Pinpoint the cell where the given text exists, returning its (X, Y) midpoint coordinate. 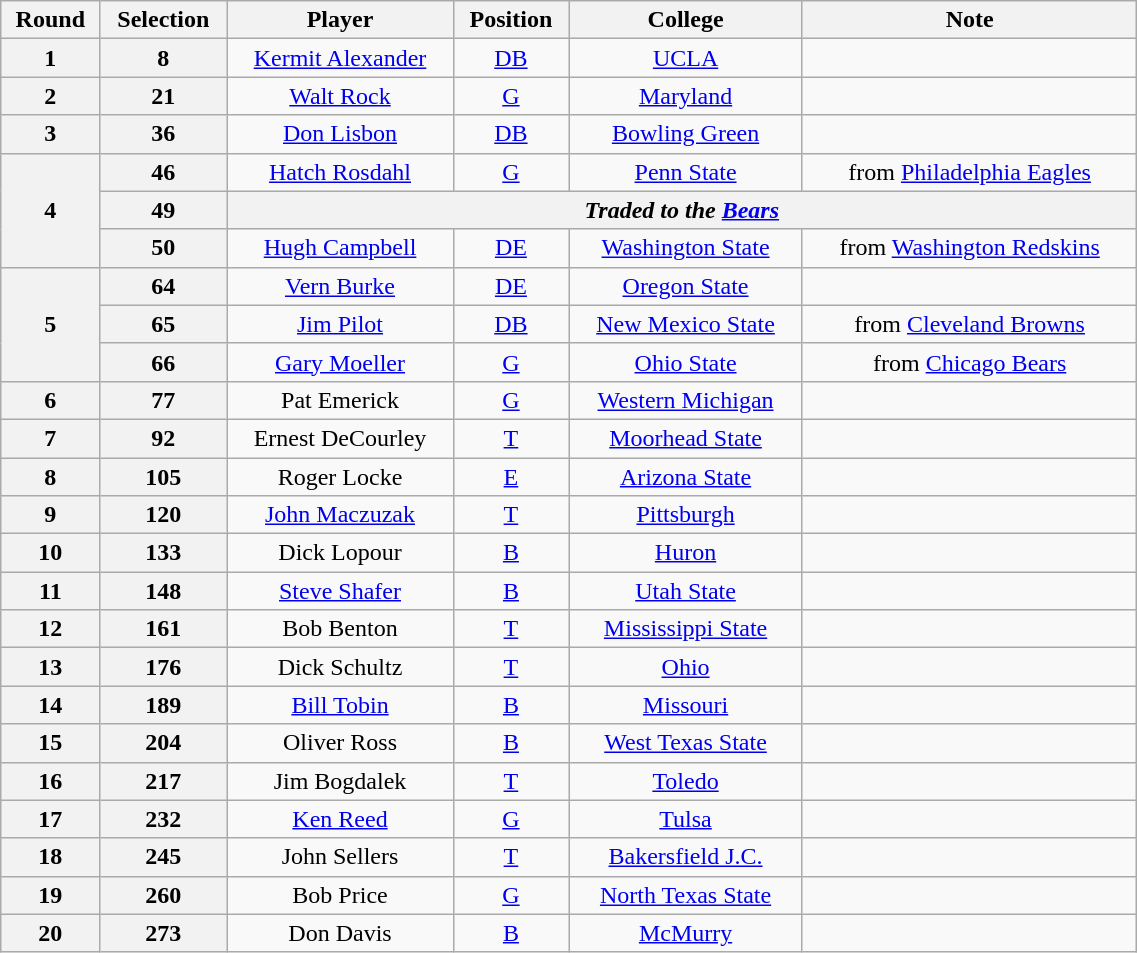
232 (164, 819)
Pat Emerick (340, 400)
64 (164, 286)
Ernest DeCourley (340, 438)
14 (50, 705)
21 (164, 96)
from Washington Redskins (969, 248)
Tulsa (686, 819)
65 (164, 324)
Dick Lopour (340, 553)
Ohio (686, 667)
13 (50, 667)
19 (50, 895)
College (686, 20)
from Cleveland Browns (969, 324)
Bob Benton (340, 629)
4 (50, 210)
7 (50, 438)
11 (50, 591)
105 (164, 477)
E (511, 477)
Ken Reed (340, 819)
66 (164, 362)
Don Lisbon (340, 134)
9 (50, 515)
36 (164, 134)
Kermit Alexander (340, 58)
20 (50, 933)
Bakersfield J.C. (686, 857)
UCLA (686, 58)
245 (164, 857)
49 (164, 210)
Dick Schultz (340, 667)
Maryland (686, 96)
189 (164, 705)
15 (50, 743)
New Mexico State (686, 324)
Oregon State (686, 286)
161 (164, 629)
46 (164, 172)
John Sellers (340, 857)
Huron (686, 553)
Vern Burke (340, 286)
Don Davis (340, 933)
Oliver Ross (340, 743)
Bob Price (340, 895)
Traded to the Bears (682, 210)
17 (50, 819)
Hugh Campbell (340, 248)
Bill Tobin (340, 705)
McMurry (686, 933)
Position (511, 20)
North Texas State (686, 895)
16 (50, 781)
120 (164, 515)
John Maczuzak (340, 515)
West Texas State (686, 743)
Gary Moeller (340, 362)
92 (164, 438)
Roger Locke (340, 477)
133 (164, 553)
18 (50, 857)
Washington State (686, 248)
Pittsburgh (686, 515)
3 (50, 134)
from Chicago Bears (969, 362)
Ohio State (686, 362)
77 (164, 400)
217 (164, 781)
Hatch Rosdahl (340, 172)
Jim Pilot (340, 324)
260 (164, 895)
Bowling Green (686, 134)
10 (50, 553)
Moorhead State (686, 438)
Arizona State (686, 477)
Note (969, 20)
Walt Rock (340, 96)
1 (50, 58)
Mississippi State (686, 629)
from Philadelphia Eagles (969, 172)
12 (50, 629)
Round (50, 20)
Toledo (686, 781)
Player (340, 20)
Jim Bogdalek (340, 781)
Utah State (686, 591)
Steve Shafer (340, 591)
6 (50, 400)
176 (164, 667)
50 (164, 248)
2 (50, 96)
273 (164, 933)
204 (164, 743)
148 (164, 591)
Penn State (686, 172)
5 (50, 324)
Selection (164, 20)
Western Michigan (686, 400)
Missouri (686, 705)
